Locate the cell with the specified text and output its (X, Y) center coordinate. 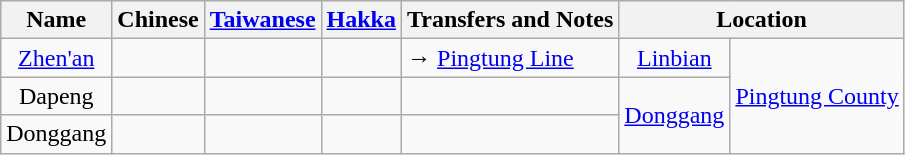
Name (56, 20)
Hakka (361, 20)
→ Pingtung Line (510, 58)
Transfers and Notes (510, 20)
Dapeng (56, 96)
Zhen'an (56, 58)
Location (762, 20)
Taiwanese (262, 20)
Pingtung County (817, 96)
Linbian (674, 58)
Chinese (158, 20)
